Return the [X, Y] coordinate for the center point of the cell that contains the specified text.  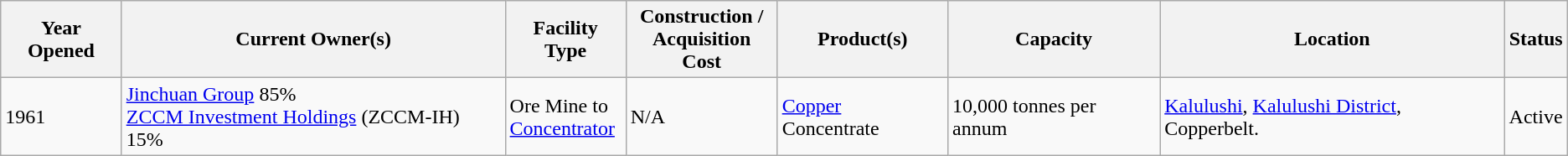
Jinchuan Group 85%ZCCM Investment Holdings (ZCCM-IH) 15% [313, 117]
Capacity [1054, 39]
Year Opened [61, 39]
Product(s) [863, 39]
Ore Mine toConcentrator [565, 117]
Active [1536, 117]
Location [1332, 39]
Construction /Acquisition Cost [702, 39]
Status [1536, 39]
Copper Concentrate [863, 117]
Facility Type [565, 39]
Current Owner(s) [313, 39]
1961 [61, 117]
N/A [702, 117]
Kalulushi, Kalulushi District, Copperbelt. [1332, 117]
10,000 tonnes per annum [1054, 117]
